Capture the cell that displays the provided text and extract its (x, y) central coordinate. 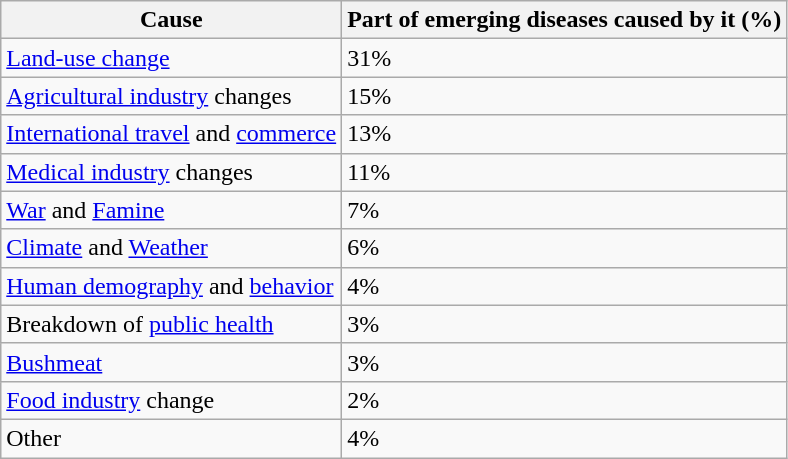
7% (564, 210)
31% (564, 58)
War and Famine (172, 210)
6% (564, 248)
2% (564, 400)
Agricultural industry changes (172, 96)
13% (564, 134)
International travel and commerce (172, 134)
Breakdown of public health (172, 324)
Land-use change (172, 58)
Human demography and behavior (172, 286)
Bushmeat (172, 362)
Medical industry changes (172, 172)
Part of emerging diseases caused by it (%) (564, 20)
15% (564, 96)
Climate and Weather (172, 248)
Food industry change (172, 400)
Other (172, 438)
Cause (172, 20)
11% (564, 172)
